Determine the (X, Y) coordinate at the center of the cell enclosing the given text.  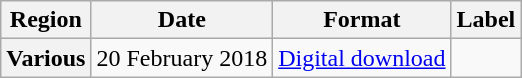
Date (182, 20)
Various (46, 58)
Format (362, 20)
20 February 2018 (182, 58)
Region (46, 20)
Digital download (362, 58)
Label (486, 20)
